Capture the cell that displays the provided text and extract its (X, Y) central coordinate. 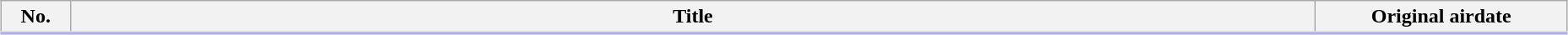
Original airdate (1441, 17)
No. (35, 17)
Title (693, 17)
